Locate the cell with the specified text and output its (x, y) center coordinate. 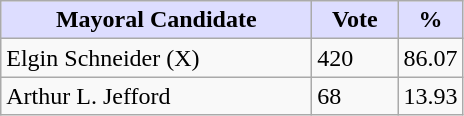
86.07 (430, 58)
Arthur L. Jefford (156, 96)
420 (355, 58)
13.93 (430, 96)
Vote (355, 20)
% (430, 20)
68 (355, 96)
Mayoral Candidate (156, 20)
Elgin Schneider (X) (156, 58)
